Provide the [X, Y] coordinate of the cell's center where the given text is located.  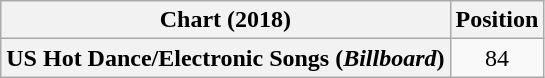
US Hot Dance/Electronic Songs (Billboard) [226, 58]
84 [497, 58]
Chart (2018) [226, 20]
Position [497, 20]
